Extract the [x, y] coordinate from the center of the cell holding the provided text.  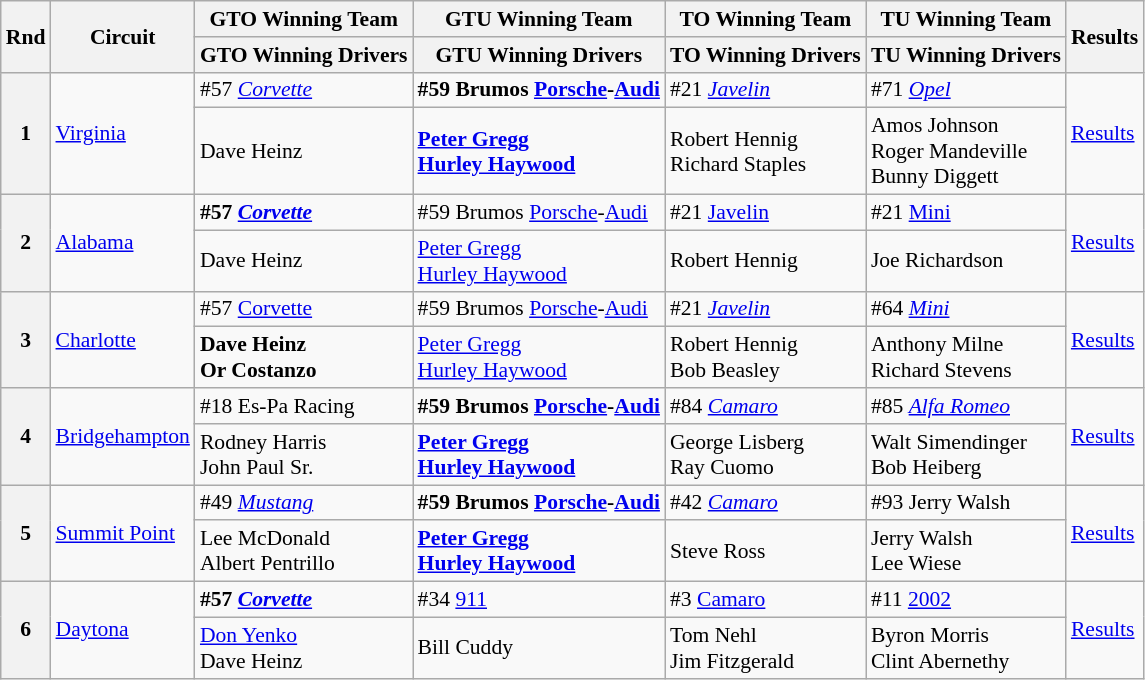
#3 Camaro [766, 600]
Bill Cuddy [539, 648]
5 [26, 534]
Robert Hennig [766, 260]
Lee McDonald Albert Pentrillo [304, 552]
Robert Hennig Richard Staples [766, 152]
#49 Mustang [304, 503]
Alabama [122, 244]
Anthony Milne Richard Stevens [966, 358]
Circuit [122, 36]
TO Winning Team [766, 19]
GTO Winning Team [304, 19]
Rnd [26, 36]
Byron Morris Clint Abernethy [966, 648]
Steve Ross [766, 552]
#84 Camaro [766, 406]
George Lisberg Ray Cuomo [766, 454]
#18 Es-Pa Racing [304, 406]
3 [26, 340]
GTU Winning Team [539, 19]
Tom Nehl Jim Fitzgerald [766, 648]
#85 Alfa Romeo [966, 406]
TU Winning Drivers [966, 55]
Daytona [122, 630]
Jerry Walsh Lee Wiese [966, 552]
#34 911 [539, 600]
Robert Hennig Bob Beasley [766, 358]
Virginia [122, 133]
#64 Mini [966, 309]
TU Winning Team [966, 19]
Summit Point [122, 534]
#21 Mini [966, 213]
Don Yenko Dave Heinz [304, 648]
6 [26, 630]
1 [26, 133]
Walt Simendinger Bob Heiberg [966, 454]
#93 Jerry Walsh [966, 503]
Joe Richardson [966, 260]
GTU Winning Drivers [539, 55]
#11 2002 [966, 600]
2 [26, 244]
Amos Johnson Roger Mandeville Bunny Diggett [966, 152]
#71 Opel [966, 90]
Charlotte [122, 340]
TO Winning Drivers [766, 55]
#42 Camaro [766, 503]
4 [26, 436]
Bridgehampton [122, 436]
Dave Heinz Or Costanzo [304, 358]
GTO Winning Drivers [304, 55]
Rodney Harris John Paul Sr. [304, 454]
